Provide the [x, y] coordinate of the cell's center where the given text is located.  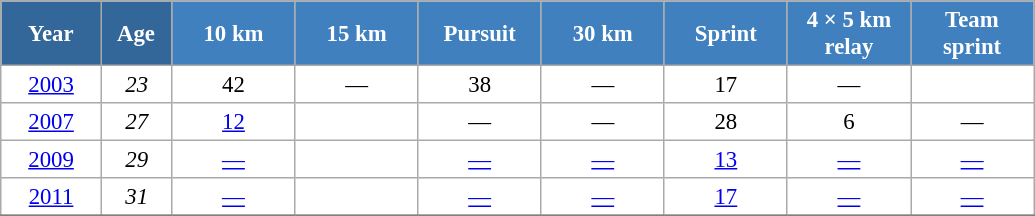
Team sprint [972, 34]
12 [234, 122]
38 [480, 85]
42 [234, 85]
23 [136, 85]
Sprint [726, 34]
27 [136, 122]
Pursuit [480, 34]
Year [52, 34]
28 [726, 122]
31 [136, 197]
13 [726, 160]
6 [848, 122]
2011 [52, 197]
10 km [234, 34]
Age [136, 34]
15 km [356, 34]
2007 [52, 122]
30 km [602, 34]
29 [136, 160]
2003 [52, 85]
2009 [52, 160]
4 × 5 km relay [848, 34]
